Return the [X, Y] coordinate for the center point of the cell that contains the specified text.  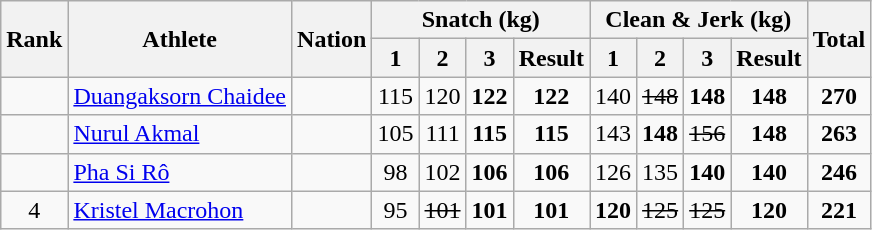
246 [839, 172]
111 [442, 134]
Athlete [180, 39]
95 [396, 210]
Clean & Jerk (kg) [699, 20]
263 [839, 134]
Pha Si Rô [180, 172]
156 [708, 134]
Total [839, 39]
135 [660, 172]
Snatch (kg) [481, 20]
4 [34, 210]
Rank [34, 39]
270 [839, 96]
Duangaksorn Chaidee [180, 96]
126 [614, 172]
221 [839, 210]
Kristel Macrohon [180, 210]
143 [614, 134]
102 [442, 172]
Nation [332, 39]
98 [396, 172]
105 [396, 134]
Nurul Akmal [180, 134]
